Search for the cell housing the specified text and yield its [X, Y] center coordinate. 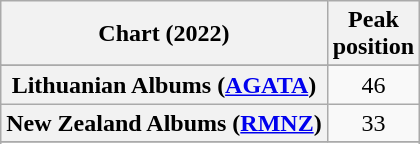
New Zealand Albums (RMNZ) [164, 123]
Chart (2022) [164, 34]
Peakposition [373, 34]
46 [373, 85]
Lithuanian Albums (AGATA) [164, 85]
33 [373, 123]
